Scan for the cell matching the given text and deliver its [X, Y] coordinate at center. 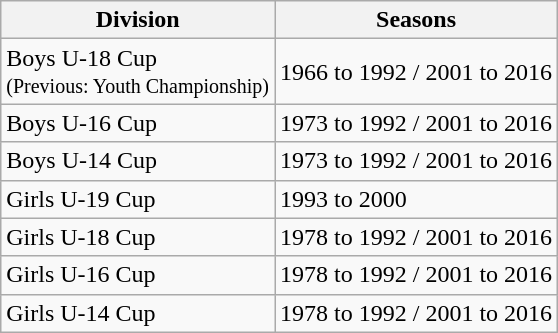
Boys U-16 Cup [138, 123]
Girls U-19 Cup [138, 199]
1993 to 2000 [416, 199]
Seasons [416, 20]
Boys U-14 Cup [138, 161]
1966 to 1992 / 2001 to 2016 [416, 72]
Girls U-16 Cup [138, 275]
Division [138, 20]
Girls U-18 Cup [138, 237]
Boys U-18 Cup(Previous: Youth Championship) [138, 72]
Girls U-14 Cup [138, 313]
